From the cell containing the given text, extract its center point as [X, Y] coordinate. 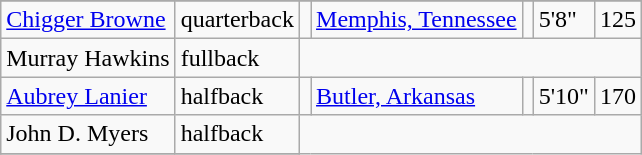
5'10" [564, 96]
5'8" [564, 20]
Aubrey Lanier [88, 96]
125 [618, 20]
Chigger Browne [88, 20]
Butler, Arkansas [417, 96]
Memphis, Tennessee [417, 20]
fullback [237, 58]
170 [618, 96]
John D. Myers [88, 134]
Murray Hawkins [88, 58]
quarterback [237, 20]
